From the cell containing the given text, extract its center point as (X, Y) coordinate. 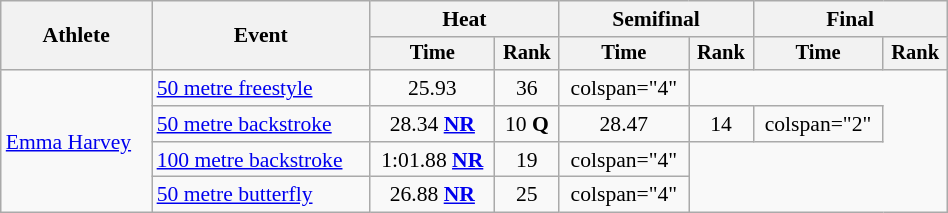
Semifinal (656, 19)
Final (850, 19)
Athlete (76, 36)
50 metre freestyle (261, 88)
10 Q (527, 124)
50 metre butterfly (261, 195)
26.88 NR (432, 195)
Heat (464, 19)
25 (527, 195)
colspan="2" (818, 124)
Event (261, 36)
14 (721, 124)
25.93 (432, 88)
28.34 NR (432, 124)
36 (527, 88)
100 metre backstroke (261, 160)
1:01.88 NR (432, 160)
Emma Harvey (76, 141)
50 metre backstroke (261, 124)
28.47 (624, 124)
19 (527, 160)
